Search for the cell housing the specified text and yield its (x, y) center coordinate. 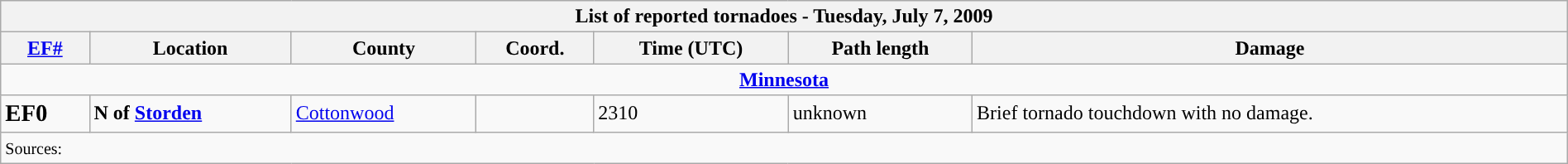
2310 (691, 113)
Coord. (535, 48)
unknown (880, 113)
Brief tornado touchdown with no damage. (1270, 113)
Sources: (784, 147)
Path length (880, 48)
Location (190, 48)
Time (UTC) (691, 48)
EF# (45, 48)
Minnesota (784, 80)
County (384, 48)
Damage (1270, 48)
List of reported tornadoes - Tuesday, July 7, 2009 (784, 17)
N of Storden (190, 113)
EF0 (45, 113)
Cottonwood (384, 113)
